Return the [X, Y] coordinate for the center point of the cell that contains the specified text.  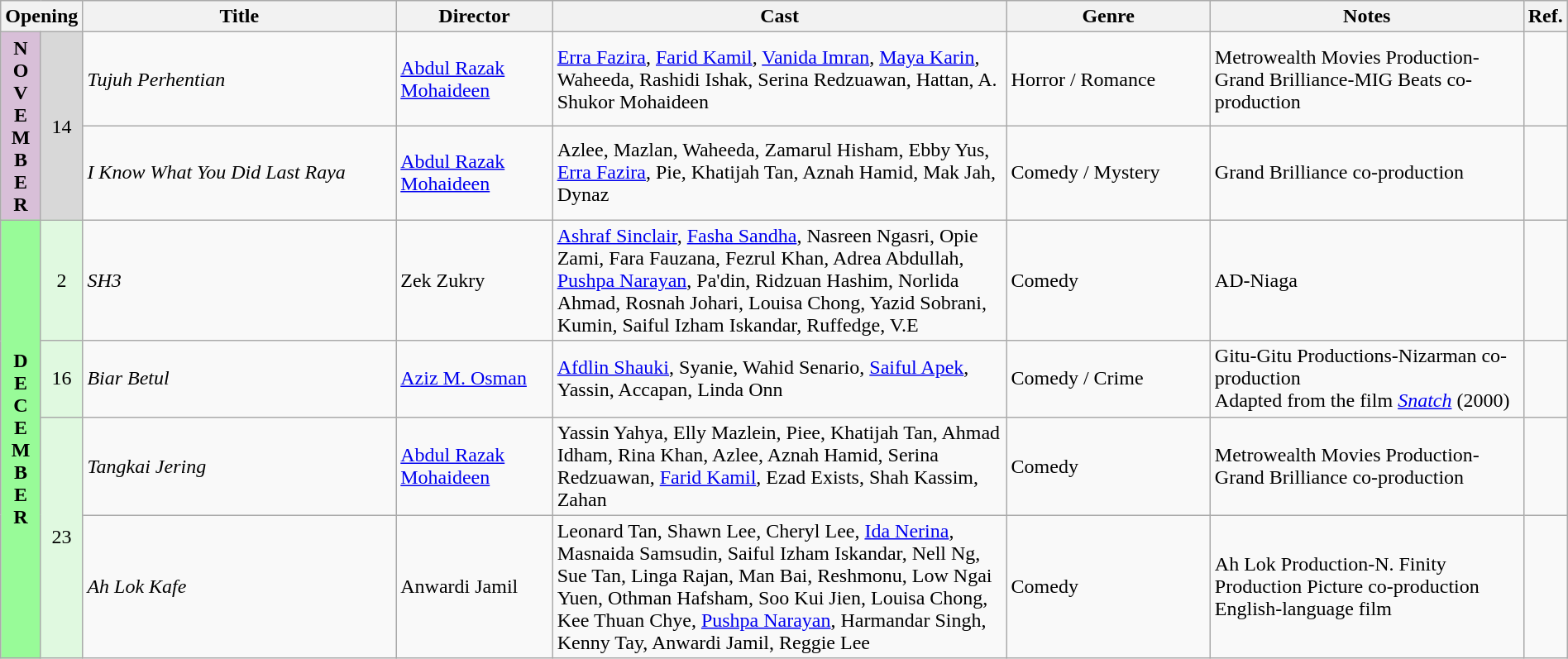
Metrowealth Movies Production-Grand Brilliance-MIG Beats co-production [1366, 79]
Afdlin Shauki, Syanie, Wahid Senario, Saiful Apek, Yassin, Accapan, Linda Onn [779, 379]
Erra Fazira, Farid Kamil, Vanida Imran, Maya Karin, Waheeda, Rashidi Ishak, Serina Redzuawan, Hattan, A. Shukor Mohaideen [779, 79]
Opening [41, 17]
Grand Brilliance co-production [1366, 173]
Director [475, 17]
Title [240, 17]
14 [61, 126]
Biar Betul [240, 379]
Comedy / Crime [1108, 379]
Ah Lok Kafe [240, 587]
16 [61, 379]
DECEMBER [22, 439]
Tujuh Perhentian [240, 79]
Comedy / Mystery [1108, 173]
I Know What You Did Last Raya [240, 173]
Cast [779, 17]
Tangkai Jering [240, 466]
Gitu-Gitu Productions-Nizarman co-productionAdapted from the film Snatch (2000) [1366, 379]
AD-Niaga [1366, 280]
SH3 [240, 280]
Azlee, Mazlan, Waheeda, Zamarul Hisham, Ebby Yus, Erra Fazira, Pie, Khatijah Tan, Aznah Hamid, Mak Jah, Dynaz [779, 173]
2 [61, 280]
Anwardi Jamil [475, 587]
Genre [1108, 17]
Metrowealth Movies Production-Grand Brilliance co-production [1366, 466]
Ref. [1545, 17]
23 [61, 537]
Aziz M. Osman [475, 379]
Horror / Romance [1108, 79]
Notes [1366, 17]
NOVEMBER [22, 126]
Ah Lok Production-N. Finity Production Picture co-productionEnglish-language film [1366, 587]
Zek Zukry [475, 280]
